Return [X, Y] of the center of cell containing provided text 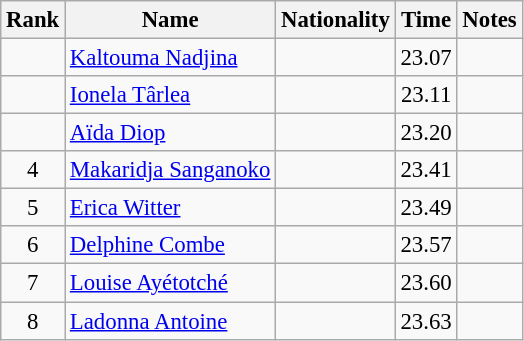
Delphine Combe [170, 245]
23.63 [426, 321]
Ladonna Antoine [170, 321]
Notes [490, 20]
23.20 [426, 133]
Nationality [336, 20]
4 [33, 170]
Aïda Diop [170, 133]
23.07 [426, 58]
Makaridja Sanganoko [170, 170]
6 [33, 245]
Rank [33, 20]
5 [33, 208]
7 [33, 283]
Erica Witter [170, 208]
8 [33, 321]
Louise Ayétotché [170, 283]
23.60 [426, 283]
23.11 [426, 95]
Kaltouma Nadjina [170, 58]
Ionela Târlea [170, 95]
23.41 [426, 170]
Time [426, 20]
23.49 [426, 208]
23.57 [426, 245]
Name [170, 20]
